Determine the [X, Y] coordinate at the center of the cell enclosing the given text.  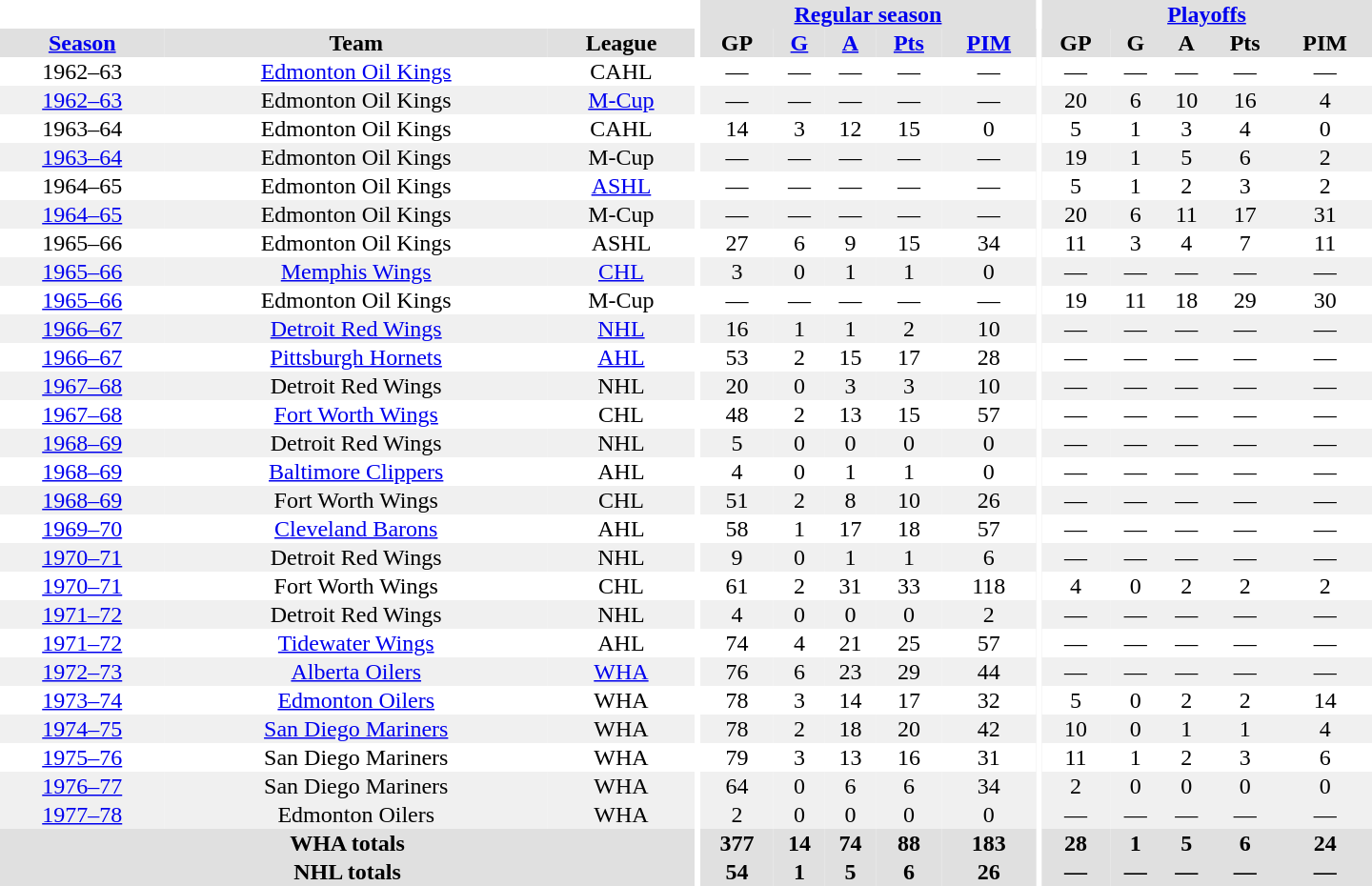
Tidewater Wings [355, 643]
1972–73 [82, 672]
25 [909, 643]
23 [851, 672]
88 [909, 843]
12 [851, 129]
118 [989, 586]
183 [989, 843]
1977–78 [82, 815]
1969–70 [82, 529]
58 [737, 529]
1974–75 [82, 729]
1973–74 [82, 700]
Season [82, 43]
Alberta Oilers [355, 672]
Regular season [868, 14]
76 [737, 672]
54 [737, 872]
8 [851, 500]
44 [989, 672]
Baltimore Clippers [355, 472]
27 [737, 243]
48 [737, 414]
377 [737, 843]
30 [1324, 300]
33 [909, 586]
7 [1244, 243]
Playoffs [1206, 14]
51 [737, 500]
Pittsburgh Hornets [355, 357]
53 [737, 357]
21 [851, 643]
79 [737, 757]
42 [989, 729]
1976–77 [82, 786]
League [621, 43]
NHL totals [347, 872]
1975–76 [82, 757]
61 [737, 586]
Memphis Wings [355, 272]
Cleveland Barons [355, 529]
WHA totals [347, 843]
Team [355, 43]
24 [1324, 843]
32 [989, 700]
64 [737, 786]
